Find where the given text appears and provide that cell's center as [x, y] coordinate. 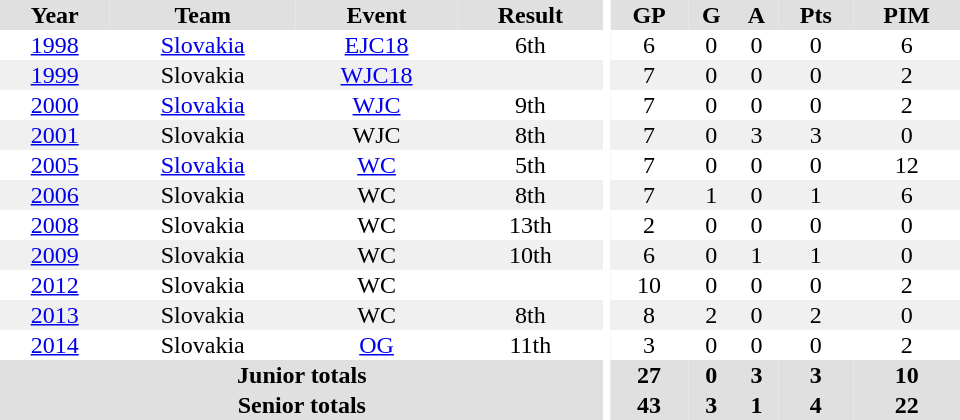
2014 [54, 345]
2005 [54, 165]
43 [649, 405]
5th [530, 165]
Event [376, 15]
Result [530, 15]
Junior totals [302, 375]
Pts [816, 15]
6th [530, 45]
A [757, 15]
OG [376, 345]
27 [649, 375]
11th [530, 345]
Team [202, 15]
22 [906, 405]
Senior totals [302, 405]
Year [54, 15]
GP [649, 15]
2012 [54, 285]
WJC18 [376, 75]
4 [816, 405]
1998 [54, 45]
2001 [54, 135]
12 [906, 165]
10th [530, 255]
2013 [54, 315]
1999 [54, 75]
2006 [54, 195]
G [712, 15]
PIM [906, 15]
9th [530, 105]
2000 [54, 105]
2009 [54, 255]
8 [649, 315]
2008 [54, 225]
13th [530, 225]
EJC18 [376, 45]
